Scan for the cell matching the given text and deliver its [X, Y] coordinate at center. 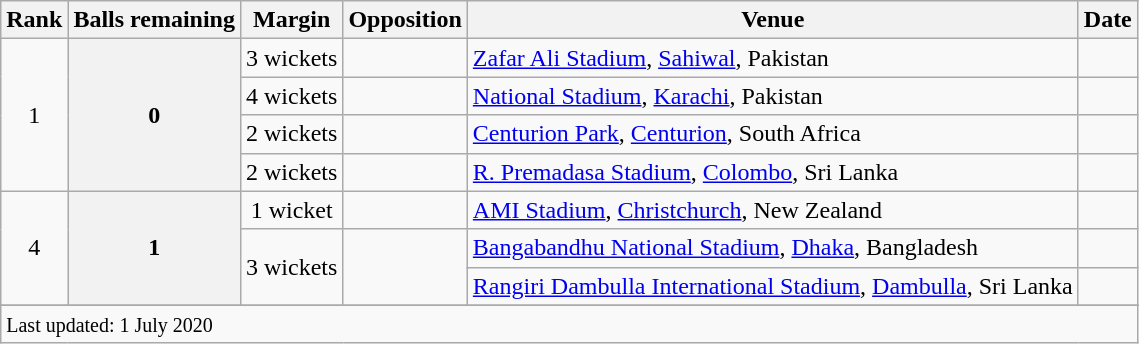
Rank [34, 20]
Margin [291, 20]
4 [34, 248]
Last updated: 1 July 2020 [570, 324]
Rangiri Dambulla International Stadium, Dambulla, Sri Lanka [772, 286]
1 wicket [291, 210]
4 wickets [291, 96]
National Stadium, Karachi, Pakistan [772, 96]
Zafar Ali Stadium, Sahiwal, Pakistan [772, 58]
R. Premadasa Stadium, Colombo, Sri Lanka [772, 172]
Opposition [405, 20]
Bangabandhu National Stadium, Dhaka, Bangladesh [772, 248]
0 [154, 115]
Centurion Park, Centurion, South Africa [772, 134]
Balls remaining [154, 20]
AMI Stadium, Christchurch, New Zealand [772, 210]
Venue [772, 20]
Date [1108, 20]
